Return (X, Y) of the center of cell containing provided text 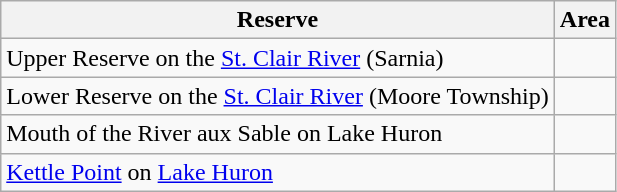
Lower Reserve on the St. Clair River (Moore Township) (278, 96)
Area (584, 20)
Kettle Point on Lake Huron (278, 172)
Mouth of the River aux Sable on Lake Huron (278, 134)
Upper Reserve on the St. Clair River (Sarnia) (278, 58)
Reserve (278, 20)
